Scan for the cell matching the given text and deliver its (x, y) coordinate at center. 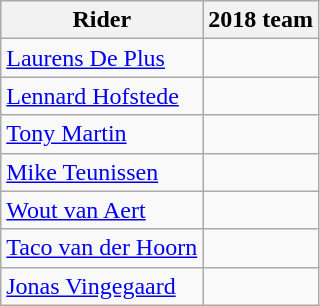
Taco van der Hoorn (102, 248)
2018 team (261, 20)
Lennard Hofstede (102, 96)
Rider (102, 20)
Tony Martin (102, 134)
Laurens De Plus (102, 58)
Wout van Aert (102, 210)
Mike Teunissen (102, 172)
Jonas Vingegaard (102, 286)
